Identify which cell holds the provided text, then report its [x, y] central coordinate. 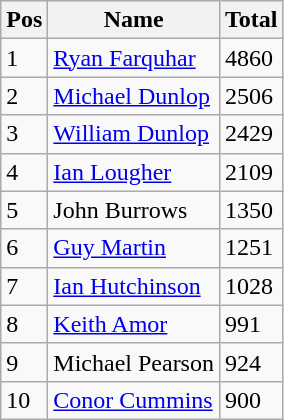
Name [134, 20]
Guy Martin [134, 248]
6 [24, 248]
Conor Cummins [134, 400]
2 [24, 96]
3 [24, 134]
Michael Dunlop [134, 96]
900 [251, 400]
1251 [251, 248]
10 [24, 400]
Total [251, 20]
Ian Lougher [134, 172]
2506 [251, 96]
5 [24, 210]
7 [24, 286]
John Burrows [134, 210]
1028 [251, 286]
Michael Pearson [134, 362]
4 [24, 172]
924 [251, 362]
2429 [251, 134]
Ryan Farquhar [134, 58]
1350 [251, 210]
991 [251, 324]
Pos [24, 20]
4860 [251, 58]
2109 [251, 172]
9 [24, 362]
Keith Amor [134, 324]
8 [24, 324]
Ian Hutchinson [134, 286]
1 [24, 58]
William Dunlop [134, 134]
